Search for the cell housing the specified text and yield its [X, Y] center coordinate. 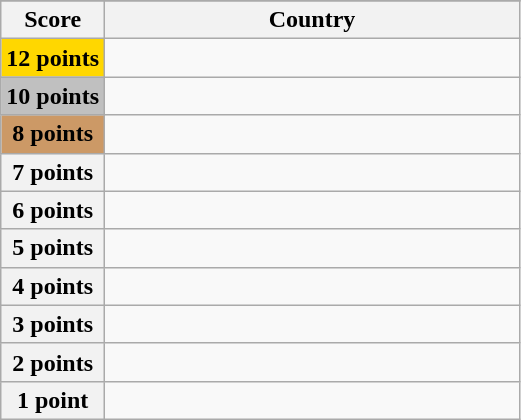
10 points [53, 96]
Country [312, 20]
5 points [53, 248]
3 points [53, 324]
7 points [53, 172]
8 points [53, 134]
1 point [53, 400]
6 points [53, 210]
12 points [53, 58]
2 points [53, 362]
Score [53, 20]
4 points [53, 286]
